Return (x, y) of the center of cell containing provided text 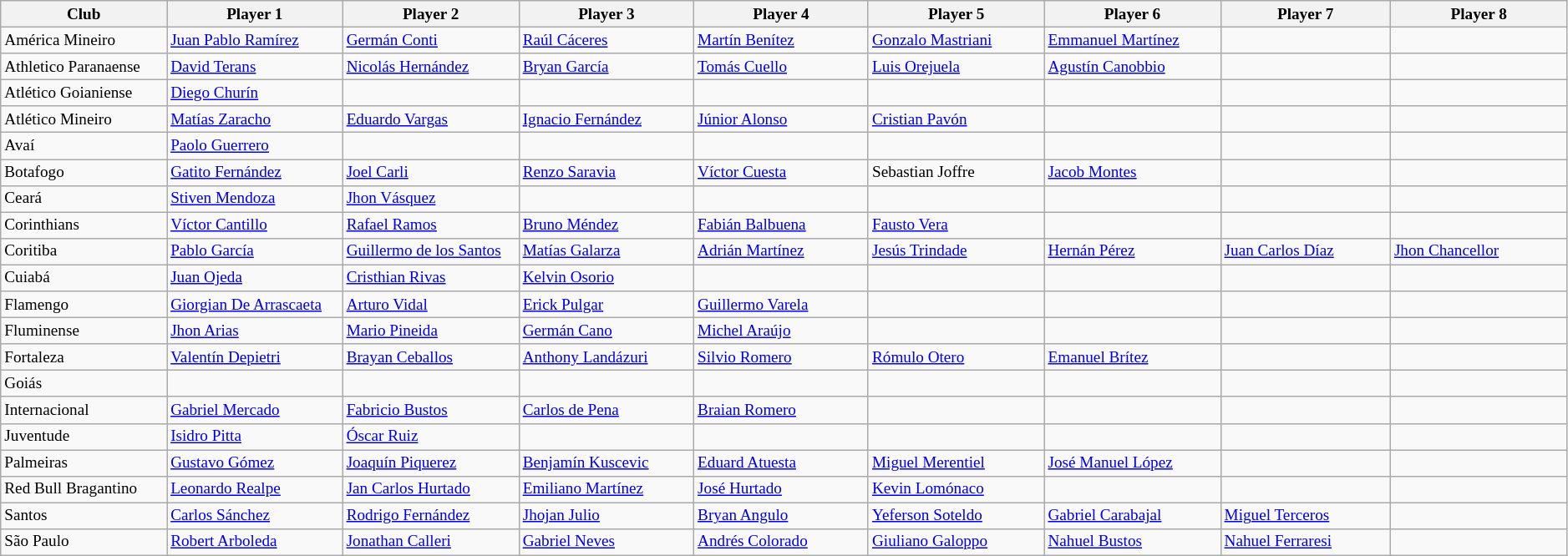
Fabricio Bustos (431, 410)
Miguel Terceros (1305, 516)
Flamengo (84, 305)
Emiliano Martínez (606, 489)
Germán Cano (606, 331)
Bryan García (606, 67)
Cristhian Rivas (431, 278)
Gabriel Neves (606, 542)
Juventude (84, 437)
Brayan Ceballos (431, 357)
Nicolás Hernández (431, 67)
Jhon Chancellor (1479, 251)
Jonathan Calleri (431, 542)
Player 4 (782, 14)
Andrés Colorado (782, 542)
Rafael Ramos (431, 225)
Jhon Vásquez (431, 199)
Leonardo Realpe (255, 489)
Ceará (84, 199)
Gonzalo Mastriani (956, 40)
Benjamín Kuscevic (606, 462)
Rómulo Otero (956, 357)
David Terans (255, 67)
Jesús Trindade (956, 251)
Avaí (84, 146)
Emmanuel Martínez (1133, 40)
Atlético Goianiense (84, 93)
Botafogo (84, 172)
Santos (84, 516)
Atlético Mineiro (84, 119)
Player 1 (255, 14)
Player 8 (1479, 14)
Diego Churín (255, 93)
Isidro Pitta (255, 437)
Giorgian De Arrascaeta (255, 305)
Kevin Lomónaco (956, 489)
Ignacio Fernández (606, 119)
Nahuel Bustos (1133, 542)
Pablo García (255, 251)
Player 7 (1305, 14)
Carlos Sánchez (255, 516)
Fortaleza (84, 357)
Guillermo Varela (782, 305)
Cuiabá (84, 278)
Mario Pineida (431, 331)
Fabián Balbuena (782, 225)
Eduardo Vargas (431, 119)
Gabriel Carabajal (1133, 516)
Miguel Merentiel (956, 462)
José Hurtado (782, 489)
Cristian Pavón (956, 119)
Gustavo Gómez (255, 462)
Joaquín Piquerez (431, 462)
Jhojan Julio (606, 516)
Internacional (84, 410)
Óscar Ruiz (431, 437)
Player 5 (956, 14)
Martín Benítez (782, 40)
Raúl Cáceres (606, 40)
Club (84, 14)
Joel Carli (431, 172)
Hernán Pérez (1133, 251)
Silvio Romero (782, 357)
Renzo Saravia (606, 172)
Tomás Cuello (782, 67)
América Mineiro (84, 40)
Corinthians (84, 225)
Valentín Depietri (255, 357)
Stiven Mendoza (255, 199)
Red Bull Bragantino (84, 489)
Anthony Landázuri (606, 357)
Braian Romero (782, 410)
Juan Carlos Díaz (1305, 251)
Paolo Guerrero (255, 146)
Emanuel Brítez (1133, 357)
Jacob Montes (1133, 172)
Jan Carlos Hurtado (431, 489)
Adrián Martínez (782, 251)
Player 6 (1133, 14)
Bruno Méndez (606, 225)
Matías Zaracho (255, 119)
Fluminense (84, 331)
Erick Pulgar (606, 305)
Athletico Paranaense (84, 67)
Robert Arboleda (255, 542)
Juan Ojeda (255, 278)
Palmeiras (84, 462)
Gabriel Mercado (255, 410)
José Manuel López (1133, 462)
Arturo Vidal (431, 305)
Rodrigo Fernández (431, 516)
Nahuel Ferraresi (1305, 542)
Bryan Angulo (782, 516)
Carlos de Pena (606, 410)
Yeferson Soteldo (956, 516)
Jhon Arias (255, 331)
Luis Orejuela (956, 67)
Matías Galarza (606, 251)
Júnior Alonso (782, 119)
Víctor Cuesta (782, 172)
Sebastian Joffre (956, 172)
Goiás (84, 384)
Juan Pablo Ramírez (255, 40)
Kelvin Osorio (606, 278)
Agustín Canobbio (1133, 67)
Player 2 (431, 14)
Eduard Atuesta (782, 462)
Giuliano Galoppo (956, 542)
São Paulo (84, 542)
Michel Araújo (782, 331)
Guillermo de los Santos (431, 251)
Coritiba (84, 251)
Player 3 (606, 14)
Víctor Cantillo (255, 225)
Germán Conti (431, 40)
Gatito Fernández (255, 172)
Fausto Vera (956, 225)
